For the text-containing cell, return its midpoint in [x, y] coordinate format. 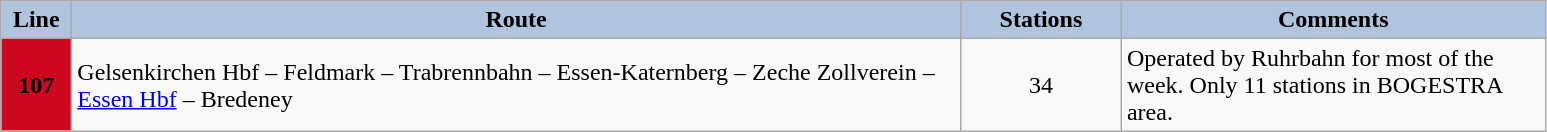
Gelsenkirchen Hbf – Feldmark – Trabrennbahn – Essen-Katernberg – Zeche Zollverein – Essen Hbf – Bredeney [516, 85]
Line [36, 20]
Operated by Ruhrbahn for most of the week. Only 11 stations in BOGESTRA area. [1333, 85]
Stations [1040, 20]
107 [36, 85]
Route [516, 20]
34 [1040, 85]
Comments [1333, 20]
